Return [X, Y] of the center of cell containing provided text 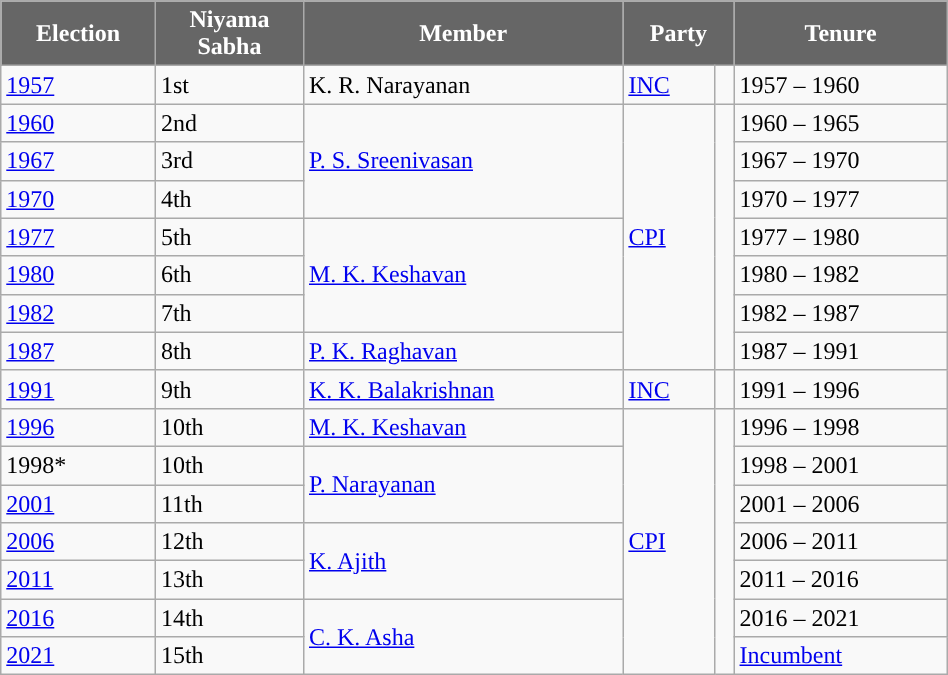
7th [229, 313]
1996 – 1998 [840, 427]
9th [229, 389]
1982 – 1987 [840, 313]
2016 [78, 618]
15th [229, 656]
2006 – 2011 [840, 542]
1957 – 1960 [840, 85]
1987 – 1991 [840, 351]
2011 [78, 580]
1987 [78, 351]
NiyamaSabha [229, 34]
8th [229, 351]
K. R. Narayanan [462, 85]
2021 [78, 656]
Party [678, 34]
P. Narayanan [462, 484]
P. K. Raghavan [462, 351]
14th [229, 618]
3rd [229, 161]
1960 [78, 123]
2016 – 2021 [840, 618]
C. K. Asha [462, 637]
2011 – 2016 [840, 580]
1967 – 1970 [840, 161]
4th [229, 199]
1982 [78, 313]
1970 [78, 199]
1996 [78, 427]
1960 – 1965 [840, 123]
1967 [78, 161]
11th [229, 503]
1980 [78, 275]
1st [229, 85]
Incumbent [840, 656]
1991 – 1996 [840, 389]
6th [229, 275]
K. Ajith [462, 561]
1998 – 2001 [840, 465]
Member [462, 34]
1977 – 1980 [840, 237]
1970 – 1977 [840, 199]
2001 – 2006 [840, 503]
1991 [78, 389]
2001 [78, 503]
P. S. Sreenivasan [462, 161]
2006 [78, 542]
1998* [78, 465]
1980 – 1982 [840, 275]
2nd [229, 123]
1957 [78, 85]
12th [229, 542]
Election [78, 34]
5th [229, 237]
Tenure [840, 34]
1977 [78, 237]
K. K. Balakrishnan [462, 389]
13th [229, 580]
